Output the (x, y) coordinate of the center of the cell containing the given text.  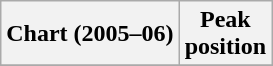
Peakposition (225, 34)
Chart (2005–06) (90, 34)
